Detect which cell encompasses the target text, then output its [x, y] center coordinate. 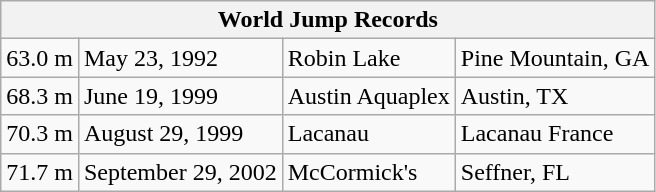
Lacanau [368, 134]
63.0 m [40, 58]
70.3 m [40, 134]
Seffner, FL [555, 172]
McCormick's [368, 172]
68.3 m [40, 96]
June 19, 1999 [180, 96]
Lacanau France [555, 134]
August 29, 1999 [180, 134]
Robin Lake [368, 58]
September 29, 2002 [180, 172]
Pine Mountain, GA [555, 58]
Austin Aquaplex [368, 96]
71.7 m [40, 172]
Austin, TX [555, 96]
May 23, 1992 [180, 58]
World Jump Records [328, 20]
